Locate the cell with the specified text and output its (x, y) center coordinate. 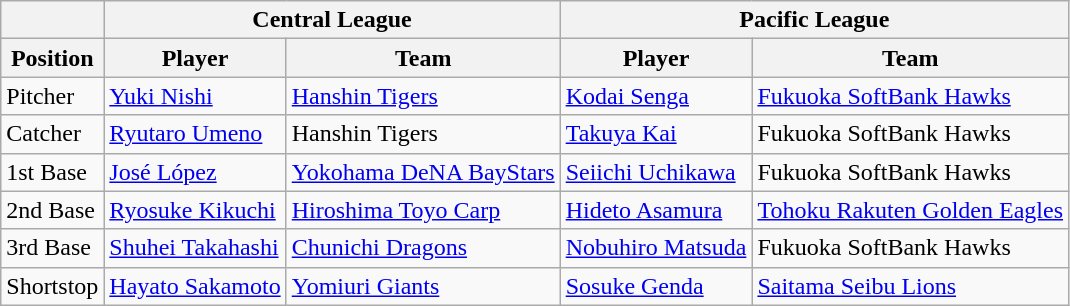
José López (195, 172)
Yuki Nishi (195, 96)
Hayato Sakamoto (195, 286)
Shortstop (52, 286)
Pitcher (52, 96)
Ryutaro Umeno (195, 134)
Position (52, 58)
Hideto Asamura (656, 210)
3rd Base (52, 248)
Takuya Kai (656, 134)
Sosuke Genda (656, 286)
Ryosuke Kikuchi (195, 210)
Pacific League (814, 20)
Seiichi Uchikawa (656, 172)
2nd Base (52, 210)
Chunichi Dragons (423, 248)
Tohoku Rakuten Golden Eagles (910, 210)
Central League (332, 20)
Shuhei Takahashi (195, 248)
Kodai Senga (656, 96)
Yomiuri Giants (423, 286)
Saitama Seibu Lions (910, 286)
Yokohama DeNA BayStars (423, 172)
Hiroshima Toyo Carp (423, 210)
Catcher (52, 134)
Nobuhiro Matsuda (656, 248)
1st Base (52, 172)
